Search for the cell housing the specified text and yield its [x, y] center coordinate. 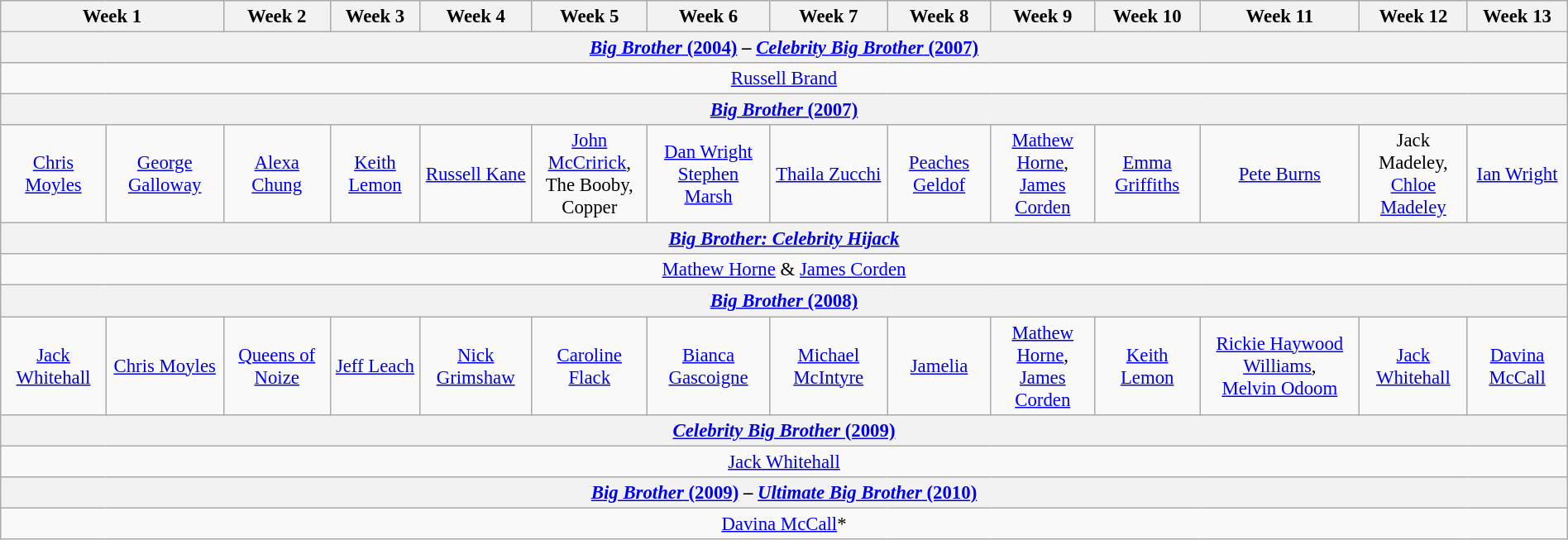
Week 2 [276, 17]
Big Brother (2008) [784, 301]
Peaches Geldof [939, 174]
Nick Grimshaw [476, 366]
Week 11 [1280, 17]
Week 8 [939, 17]
Jeff Leach [375, 366]
Russell Brand [784, 79]
Big Brother: Celebrity Hijack [784, 239]
George Galloway [165, 174]
Week 5 [590, 17]
Davina McCall* [784, 523]
Davina McCall [1517, 366]
Ian Wright [1517, 174]
Thaila Zucchi [829, 174]
Week 9 [1043, 17]
Rickie Haywood Williams,Melvin Odoom [1280, 366]
Week 10 [1148, 17]
Big Brother (2004) – Celebrity Big Brother (2007) [784, 48]
Bianca Gascoigne [709, 366]
Pete Burns [1280, 174]
Week 4 [476, 17]
Week 1 [112, 17]
Jamelia [939, 366]
Week 3 [375, 17]
Week 7 [829, 17]
Alexa Chung [276, 174]
Jack Madeley,Chloe Madeley [1413, 174]
Big Brother (2009) – Ultimate Big Brother (2010) [784, 492]
Big Brother (2007) [784, 110]
Emma Griffiths [1148, 174]
John McCririck,The Booby,Copper [590, 174]
Queens of Noize [276, 366]
Week 6 [709, 17]
Caroline Flack [590, 366]
Dan WrightStephen Marsh [709, 174]
Celebrity Big Brother (2009) [784, 430]
Mathew Horne & James Corden [784, 270]
Michael McIntyre [829, 366]
Russell Kane [476, 174]
Week 12 [1413, 17]
Week 13 [1517, 17]
